Capture the cell that displays the provided text and extract its [X, Y] central coordinate. 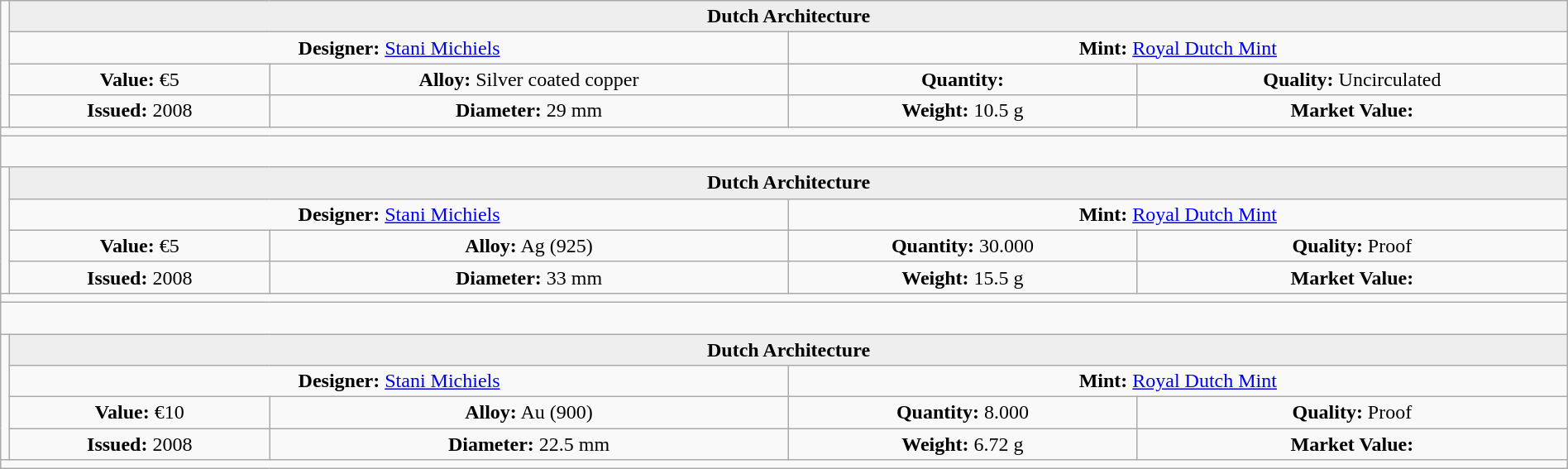
Diameter: 22.5 mm [529, 444]
Quantity: 8.000 [963, 413]
Weight: 10.5 g [963, 111]
Alloy: Silver coated copper [529, 79]
Quantity: 30.000 [963, 246]
Value: €10 [140, 413]
Alloy: Ag (925) [529, 246]
Diameter: 33 mm [529, 277]
Quantity: [963, 79]
Alloy: Au (900) [529, 413]
Weight: 6.72 g [963, 444]
Diameter: 29 mm [529, 111]
Weight: 15.5 g [963, 277]
Quality: Uncirculated [1353, 79]
